Capture the cell that displays the provided text and extract its (X, Y) central coordinate. 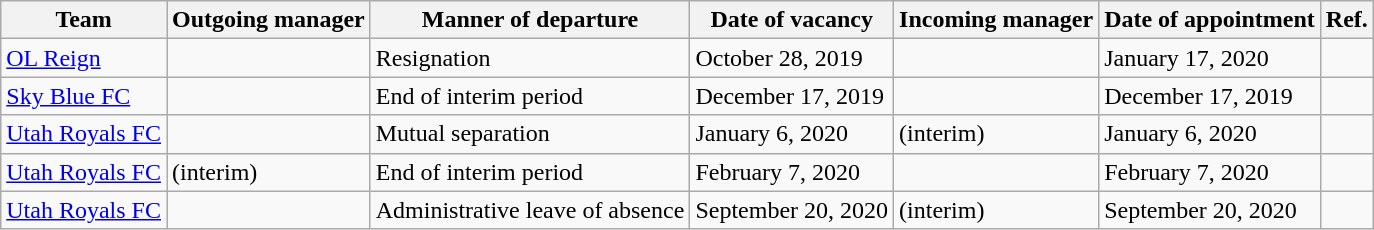
Sky Blue FC (84, 96)
OL Reign (84, 58)
Date of appointment (1210, 20)
Manner of departure (530, 20)
Ref. (1346, 20)
Date of vacancy (792, 20)
Resignation (530, 58)
October 28, 2019 (792, 58)
Incoming manager (996, 20)
Administrative leave of absence (530, 210)
Mutual separation (530, 134)
Team (84, 20)
Outgoing manager (268, 20)
January 17, 2020 (1210, 58)
